Determine the (X, Y) coordinate at the center of the cell enclosing the given text.  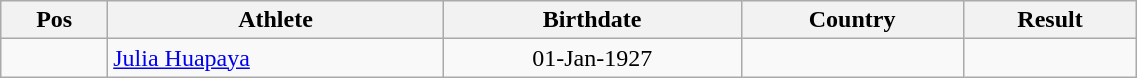
Country (852, 20)
Result (1050, 20)
Birthdate (592, 20)
01-Jan-1927 (592, 58)
Julia Huapaya (276, 58)
Pos (54, 20)
Athlete (276, 20)
